From the cell containing the given text, extract its center point as [X, Y] coordinate. 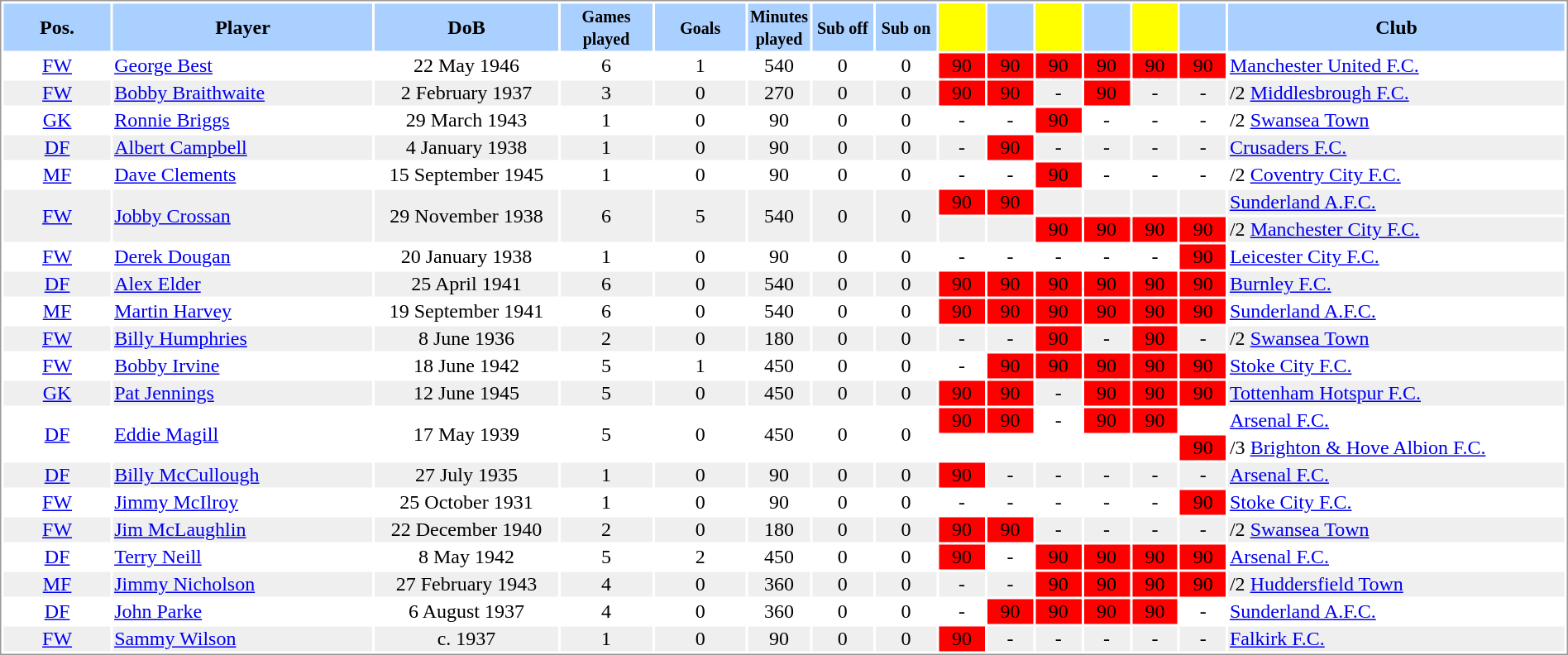
Bobby Irvine [243, 366]
/2 Middlesbrough F.C. [1396, 93]
12 June 1945 [466, 393]
Minutesplayed [779, 26]
Bobby Braithwaite [243, 93]
/2 Coventry City F.C. [1396, 175]
22 May 1946 [466, 65]
c. 1937 [466, 639]
4 January 1938 [466, 148]
Sub off [843, 26]
Jim McLaughlin [243, 530]
29 November 1938 [466, 217]
Derek Dougan [243, 257]
8 May 1942 [466, 557]
Sammy Wilson [243, 639]
Terry Neill [243, 557]
25 April 1941 [466, 284]
2 February 1937 [466, 93]
Pos. [56, 26]
George Best [243, 65]
Eddie Magill [243, 435]
/2 Huddersfield Town [1396, 585]
27 July 1935 [466, 476]
19 September 1941 [466, 312]
Jimmy McIlroy [243, 502]
6 August 1937 [466, 611]
Jobby Crossan [243, 217]
Leicester City F.C. [1396, 257]
Pat Jennings [243, 393]
29 March 1943 [466, 120]
Dave Clements [243, 175]
Goals [700, 26]
18 June 1942 [466, 366]
/3 Brighton & Hove Albion F.C. [1396, 447]
DoB [466, 26]
Burnley F.C. [1396, 284]
22 December 1940 [466, 530]
/2 Manchester City F.C. [1396, 229]
27 February 1943 [466, 585]
Jimmy Nicholson [243, 585]
Martin Harvey [243, 312]
Billy Humphries [243, 338]
Gamesplayed [607, 26]
15 September 1945 [466, 175]
Club [1396, 26]
Manchester United F.C. [1396, 65]
Alex Elder [243, 284]
Falkirk F.C. [1396, 639]
Tottenham Hotspur F.C. [1396, 393]
Albert Campbell [243, 148]
3 [607, 93]
Ronnie Briggs [243, 120]
25 October 1931 [466, 502]
John Parke [243, 611]
Crusaders F.C. [1396, 148]
Player [243, 26]
17 May 1939 [466, 435]
270 [779, 93]
Billy McCullough [243, 476]
Sub on [906, 26]
20 January 1938 [466, 257]
8 June 1936 [466, 338]
